Scan for the cell matching the given text and deliver its [x, y] coordinate at center. 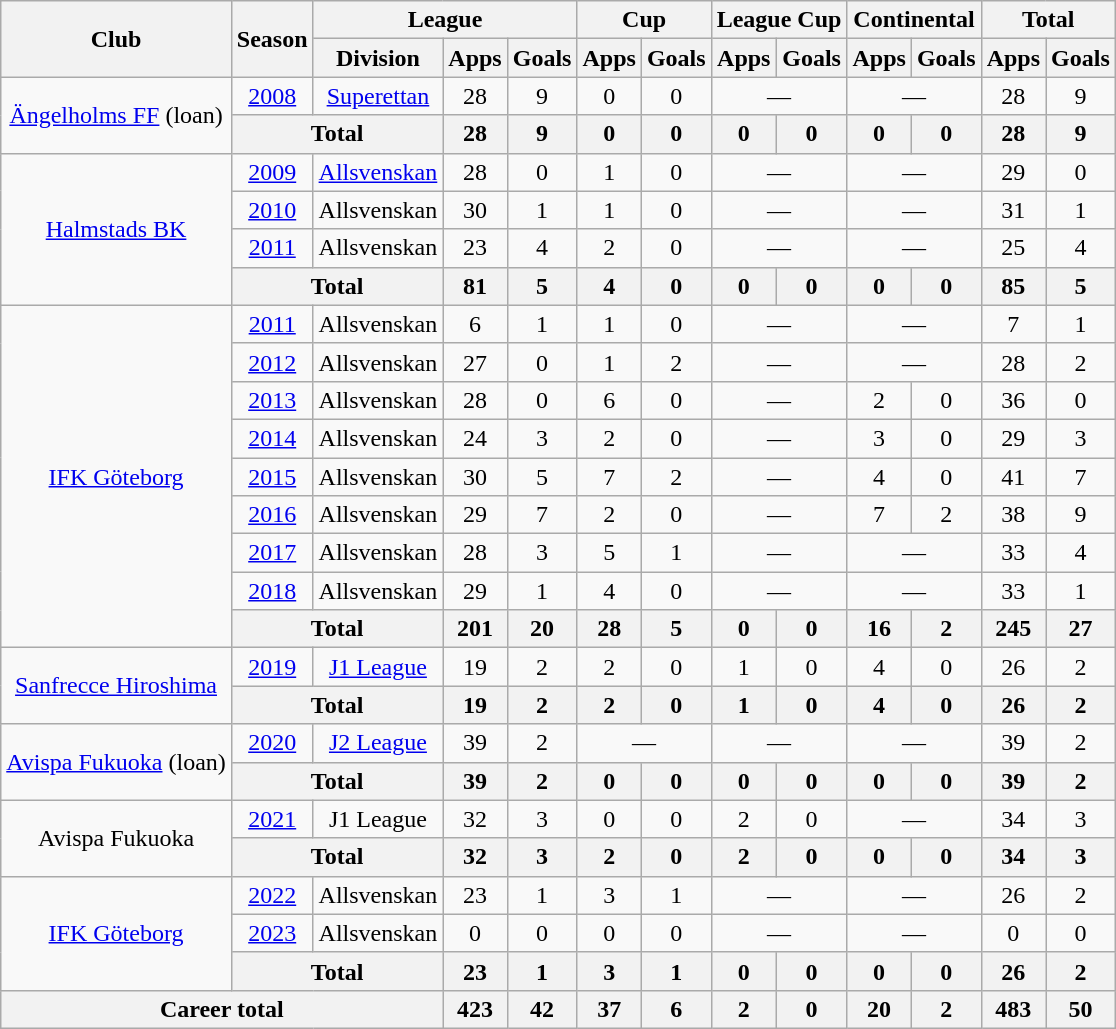
2021 [272, 819]
League Cup [779, 20]
2008 [272, 96]
423 [475, 1009]
201 [475, 629]
2010 [272, 210]
36 [1013, 400]
37 [609, 1009]
16 [879, 629]
41 [1013, 477]
25 [1013, 248]
38 [1013, 515]
81 [475, 286]
2013 [272, 400]
85 [1013, 286]
Superettan [378, 96]
245 [1013, 629]
42 [542, 1009]
Career total [222, 1009]
483 [1013, 1009]
Sanfrecce Hiroshima [116, 686]
Halmstads BK [116, 229]
50 [1081, 1009]
2020 [272, 743]
2018 [272, 591]
J2 League [378, 743]
2012 [272, 362]
24 [475, 438]
31 [1013, 210]
Division [378, 58]
Cup [644, 20]
Club [116, 39]
Ängelholms FF (loan) [116, 115]
2019 [272, 667]
Season [272, 39]
2015 [272, 477]
2014 [272, 438]
2009 [272, 172]
2016 [272, 515]
League [445, 20]
2022 [272, 895]
2017 [272, 553]
2023 [272, 933]
Avispa Fukuoka (loan) [116, 762]
Avispa Fukuoka [116, 838]
Continental [914, 20]
